Capture the cell that displays the provided text and extract its (x, y) central coordinate. 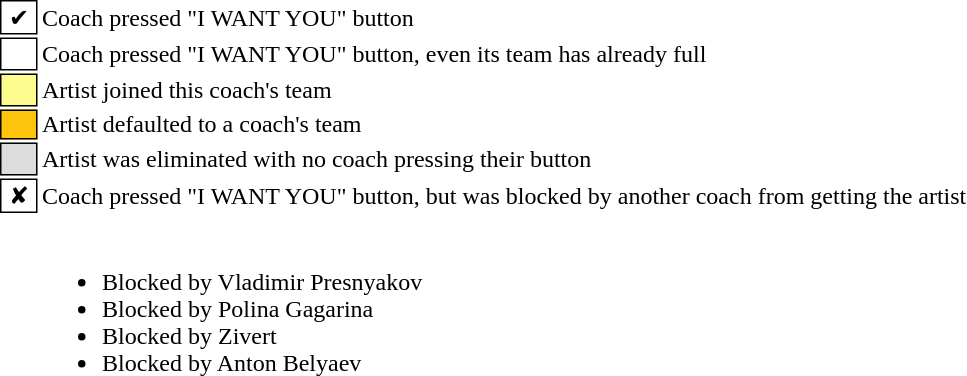
Coach pressed "I WANT YOU" button, but was blocked by another coach from getting the artist (504, 195)
Artist joined this coach's team (504, 90)
✘ (19, 195)
✔ (19, 17)
Coach pressed "I WANT YOU" button (504, 17)
Coach pressed "I WANT YOU" button, even its team has already full (504, 54)
Artist was eliminated with no coach pressing their button (504, 158)
Artist defaulted to a coach's team (504, 125)
